From the cell containing the given text, extract its center point as (x, y) coordinate. 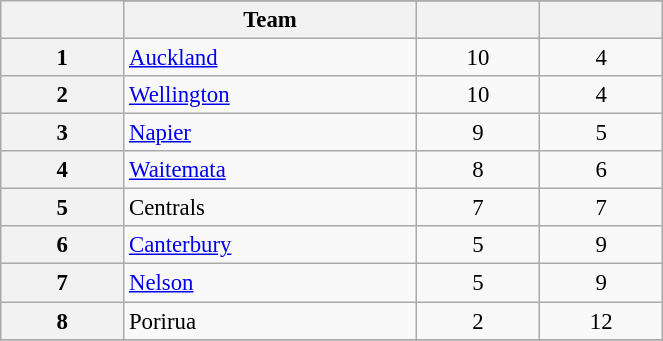
Canterbury (270, 245)
Waitemata (270, 170)
3 (62, 133)
Auckland (270, 58)
Wellington (270, 95)
1 (62, 58)
Napier (270, 133)
Team (270, 20)
Centrals (270, 208)
12 (602, 321)
Porirua (270, 321)
Nelson (270, 283)
